Find where the given text appears and provide that cell's center as [x, y] coordinate. 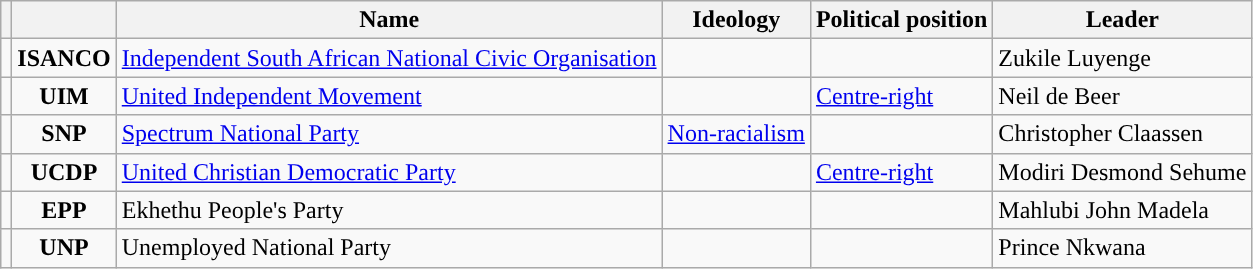
Zukile Luyenge [1122, 58]
Modiri Desmond Sehume [1122, 172]
UNP [64, 248]
EPP [64, 210]
Independent South African National Civic Organisation [389, 58]
Christopher Claassen [1122, 134]
Leader [1122, 20]
UIM [64, 96]
Non-racialism [736, 134]
Ideology [736, 20]
Ekhethu People's Party [389, 210]
Spectrum National Party [389, 134]
Prince Nkwana [1122, 248]
UCDP [64, 172]
SNP [64, 134]
Unemployed National Party [389, 248]
Mahlubi John Madela [1122, 210]
Neil de Beer [1122, 96]
United Christian Democratic Party [389, 172]
United Independent Movement [389, 96]
ISANCO [64, 58]
Political position [901, 20]
Name [389, 20]
